Find where the given text appears and provide that cell's center as [X, Y] coordinate. 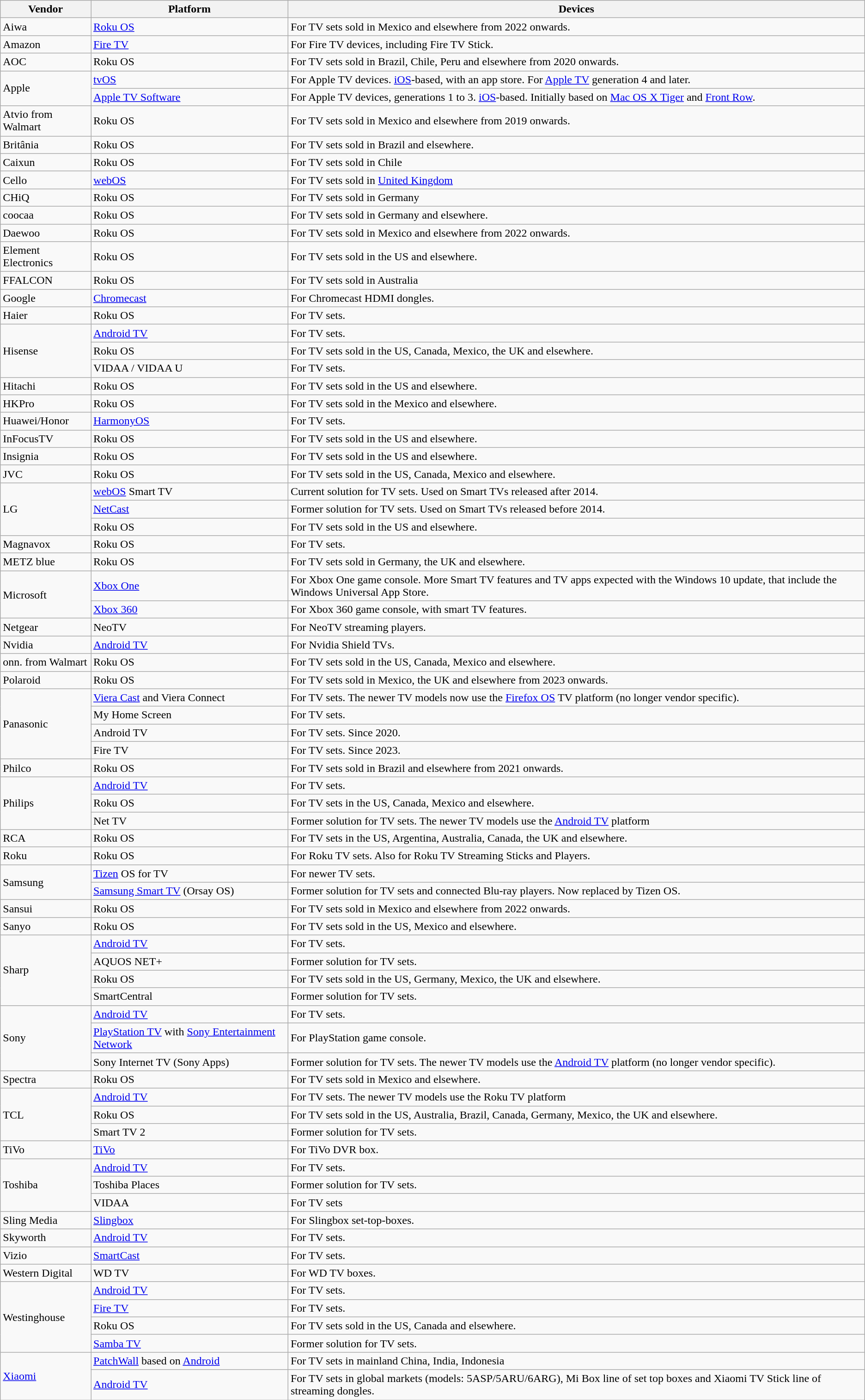
Britânia [46, 145]
For Slingbox set-top-boxes. [576, 1220]
For TV sets sold in Australia [576, 281]
Samba TV [189, 1343]
Apple [46, 88]
Insignia [46, 456]
Xbox One [189, 586]
For Apple TV devices. iOS-based, with an app store. For Apple TV generation 4 and later. [576, 79]
For WD TV boxes. [576, 1273]
Hitachi [46, 386]
For TV sets sold in Germany [576, 197]
Netgear [46, 627]
Google [46, 298]
For Chromecast HDMI dongles. [576, 298]
For newer TV sets. [576, 874]
Sharp [46, 970]
Hisense [46, 351]
For TV sets in global markets (models: 5ASP/5ARU/6ARG), Mi Box line of set top boxes and Xiaomi TV Stick line of streaming dongles. [576, 1385]
NeoTV [189, 627]
Platform [189, 9]
For Fire TV devices, including Fire TV Stick. [576, 44]
LG [46, 509]
Vizio [46, 1255]
Cello [46, 180]
For TV sets sold in the US, Australia, Brazil, Canada, Germany, Mexico, the UK and elsewhere. [576, 1114]
Caixun [46, 162]
For TiVo DVR box. [576, 1150]
For TV sets sold in Brazil and elsewhere. [576, 145]
For Xbox 360 game console, with smart TV features. [576, 610]
Aiwa [46, 27]
Microsoft [46, 594]
TCL [46, 1114]
HKPro [46, 403]
For TV sets sold in the Mexico and elsewhere. [576, 403]
For TV sets in the US, Argentina, Australia, Canada, the UK and elsewhere. [576, 838]
Tizen OS for TV [189, 874]
coocaa [46, 215]
For TV sets in the US, Canada, Mexico and elsewhere. [576, 803]
Magnavox [46, 544]
Xbox 360 [189, 610]
For TV sets. Since 2023. [576, 750]
For Nvidia Shield TVs. [576, 645]
Panasonic [46, 724]
For Xbox One game console. More Smart TV features and TV apps expected with the Windows 10 update, that include the Windows Universal App Store. [576, 586]
For TV sets. The newer TV models use the Roku TV platform [576, 1097]
For Apple TV devices, generations 1 to 3. iOS-based. Initially based on Mac OS X Tiger and Front Row. [576, 97]
Samsung [46, 882]
Philco [46, 768]
AOC [46, 62]
InFocusTV [46, 439]
Viera Cast and Viera Connect [189, 697]
Apple TV Software [189, 97]
HarmonyOS [189, 421]
Daewoo [46, 232]
SmartCast [189, 1255]
Westinghouse [46, 1317]
For TV sets sold in the US, Mexico and elsewhere. [576, 926]
Sony [46, 1038]
Samsung Smart TV (Orsay OS) [189, 891]
My Home Screen [189, 715]
JVC [46, 474]
Vendor [46, 9]
Element Electronics [46, 257]
Western Digital [46, 1273]
Former solution for TV sets. The newer TV models use the Android TV platform [576, 820]
Devices [576, 9]
Smart TV 2 [189, 1132]
Sling Media [46, 1220]
Former solution for TV sets. The newer TV models use the Android TV platform (no longer vendor specific). [576, 1062]
AQUOS NET+ [189, 961]
CHiQ [46, 197]
SmartCentral [189, 997]
Net TV [189, 820]
Xiaomi [46, 1376]
Sanyo [46, 926]
For TV sets sold in the US, Germany, Mexico, the UK and elsewhere. [576, 979]
For TV sets in mainland China, India, Indonesia [576, 1361]
onn. from Walmart [46, 662]
METZ blue [46, 562]
Sansui [46, 909]
PatchWall based on Android [189, 1361]
Slingbox [189, 1220]
For TV sets sold in the US, Canada, Mexico, the UK and elsewhere. [576, 351]
For TV sets sold in Mexico and elsewhere from 2019 onwards. [576, 121]
For TV sets sold in Germany, the UK and elsewhere. [576, 562]
Skyworth [46, 1238]
For Roku TV sets. Also for Roku TV Streaming Sticks and Players. [576, 856]
Amazon [46, 44]
VIDAA / VIDAA U [189, 368]
For TV sets sold in Germany and elsewhere. [576, 215]
For TV sets sold in Brazil, Chile, Peru and elsewhere from 2020 onwards. [576, 62]
Roku [46, 856]
VIDAA [189, 1203]
webOS [189, 180]
Chromecast [189, 298]
WD TV [189, 1273]
Polaroid [46, 680]
RCA [46, 838]
webOS Smart TV [189, 491]
For TV sets. The newer TV models now use the Firefox OS TV platform (no longer vendor specific). [576, 697]
Former solution for TV sets and connected Blu-ray players. Now replaced by Tizen OS. [576, 891]
Haier [46, 316]
For TV sets sold in Chile [576, 162]
Nvidia [46, 645]
For TV sets sold in the US, Canada and elsewhere. [576, 1326]
Toshiba Places [189, 1185]
For TV sets [576, 1203]
For TV sets sold in Brazil and elsewhere from 2021 onwards. [576, 768]
Sony Internet TV (Sony Apps) [189, 1062]
Toshiba [46, 1185]
For TV sets sold in Mexico, the UK and elsewhere from 2023 onwards. [576, 680]
For TV sets sold in Mexico and elsewhere. [576, 1079]
For PlayStation game console. [576, 1038]
Atvio from Walmart [46, 121]
For TV sets sold in United Kingdom [576, 180]
For NeoTV streaming players. [576, 627]
Huawei/Honor [46, 421]
tvOS [189, 79]
Current solution for TV sets. Used on Smart TVs released after 2014. [576, 491]
NetCast [189, 509]
FFALCON [46, 281]
Philips [46, 803]
PlayStation TV with Sony Entertainment Network [189, 1038]
For TV sets. Since 2020. [576, 733]
Former solution for TV sets. Used on Smart TVs released before 2014. [576, 509]
Spectra [46, 1079]
